Search for the cell housing the specified text and yield its [X, Y] center coordinate. 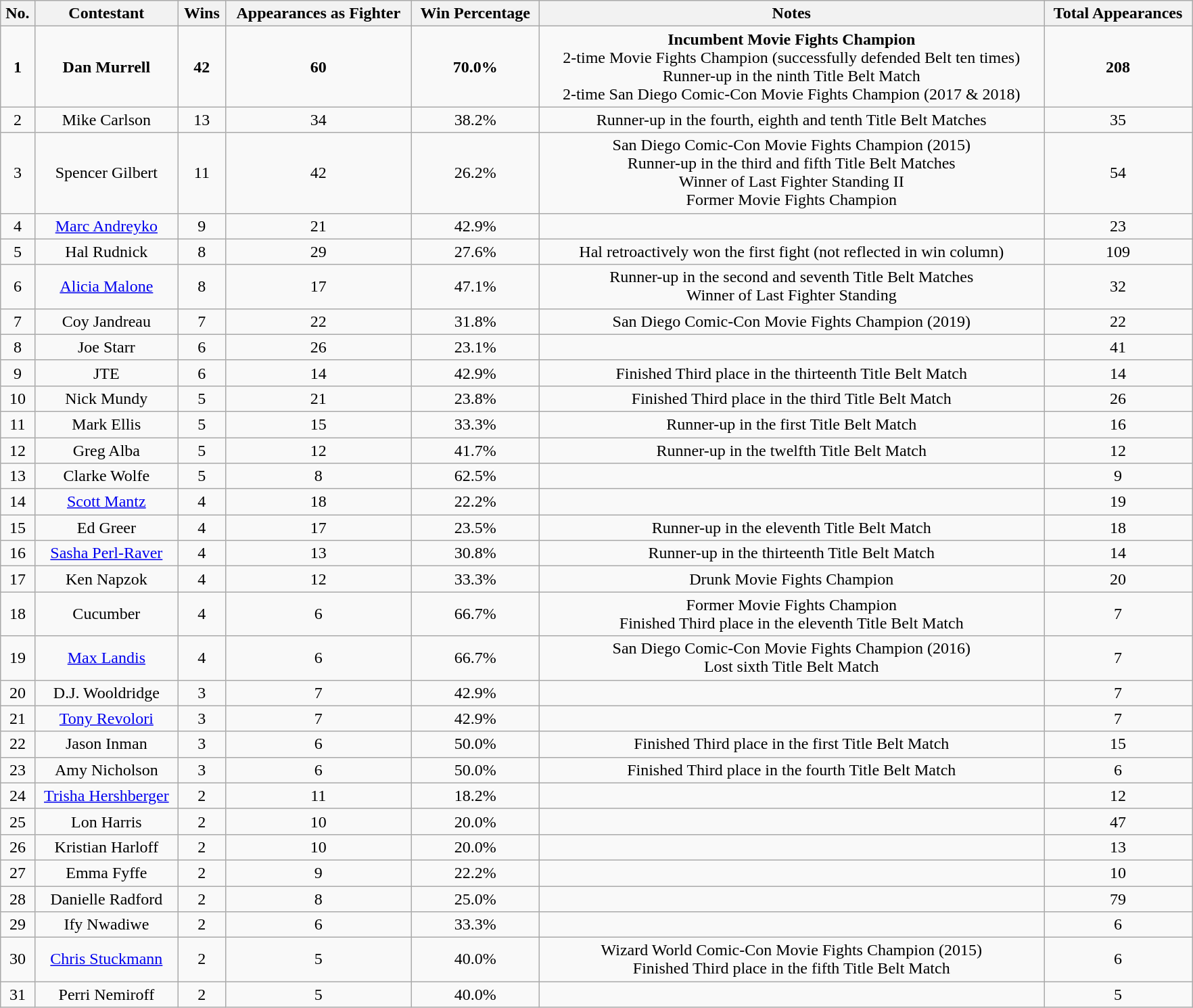
32 [1119, 287]
23.5% [475, 528]
109 [1119, 252]
1 [18, 66]
27 [18, 873]
Notes [791, 14]
34 [318, 120]
Runner-up in the eleventh Title Belt Match [791, 528]
Runner-up in the second and seventh Title Belt Matches Winner of Last Fighter Standing [791, 287]
D.J. Wooldridge [106, 693]
Finished Third place in the thirteenth Title Belt Match [791, 373]
Joe Starr [106, 347]
Hal Rudnick [106, 252]
Appearances as Fighter [318, 14]
Wins [202, 14]
28 [18, 899]
Win Percentage [475, 14]
25.0% [475, 899]
Finished Third place in the third Title Belt Match [791, 398]
Coy Jandreau [106, 321]
47.1% [475, 287]
25 [18, 821]
79 [1119, 899]
Lon Harris [106, 821]
Kristian Harloff [106, 847]
Runner-up in the thirteenth Title Belt Match [791, 553]
Amy Nicholson [106, 770]
23.1% [475, 347]
30 [18, 959]
Runner-up in the first Title Belt Match [791, 424]
41.7% [475, 450]
Jason Inman [106, 744]
208 [1119, 66]
62.5% [475, 476]
Sasha Perl-Raver [106, 553]
Chris Stuckmann [106, 959]
31.8% [475, 321]
Ed Greer [106, 528]
Total Appearances [1119, 14]
31 [18, 994]
Contestant [106, 14]
Max Landis [106, 658]
70.0% [475, 66]
Clarke Wolfe [106, 476]
Dan Murrell [106, 66]
JTE [106, 373]
Mark Ellis [106, 424]
Finished Third place in the first Title Belt Match [791, 744]
Perri Nemiroff [106, 994]
47 [1119, 821]
18.2% [475, 796]
27.6% [475, 252]
Greg Alba [106, 450]
38.2% [475, 120]
Hal retroactively won the first fight (not reflected in win column) [791, 252]
Spencer Gilbert [106, 173]
Trisha Hershberger [106, 796]
24 [18, 796]
Nick Mundy [106, 398]
Danielle Radford [106, 899]
San Diego Comic-Con Movie Fights Champion (2019) [791, 321]
Runner-up in the twelfth Title Belt Match [791, 450]
30.8% [475, 553]
Alicia Malone [106, 287]
Former Movie Fights Champion Finished Third place in the eleventh Title Belt Match [791, 614]
Mike Carlson [106, 120]
Finished Third place in the fourth Title Belt Match [791, 770]
No. [18, 14]
Runner-up in the fourth, eighth and tenth Title Belt Matches [791, 120]
Tony Revolori [106, 718]
41 [1119, 347]
Wizard World Comic-Con Movie Fights Champion (2015) Finished Third place in the fifth Title Belt Match [791, 959]
Drunk Movie Fights Champion [791, 579]
Scott Mantz [106, 502]
Ken Napzok [106, 579]
Marc Andreyko [106, 226]
Emma Fyffe [106, 873]
Ify Nwadiwe [106, 925]
26.2% [475, 173]
San Diego Comic-Con Movie Fights Champion (2016) Lost sixth Title Belt Match [791, 658]
Cucumber [106, 614]
60 [318, 66]
23.8% [475, 398]
35 [1119, 120]
54 [1119, 173]
